For the text-containing cell, return its midpoint in (X, Y) coordinate format. 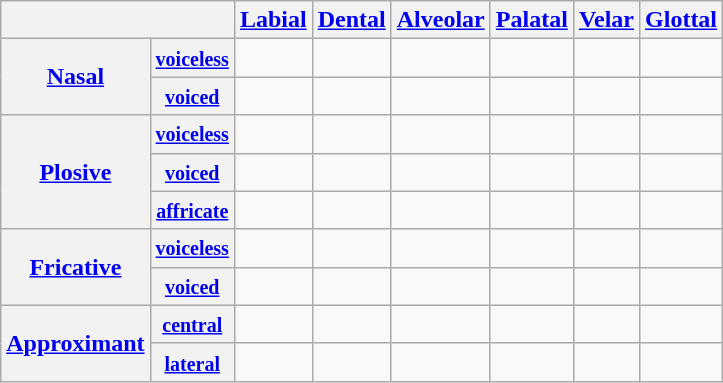
Alveolar (440, 20)
Approximant (76, 343)
lateral (192, 362)
Labial (273, 20)
Palatal (532, 20)
Nasal (76, 77)
Velar (606, 20)
Plosive (76, 172)
Glottal (682, 20)
central (192, 324)
affricate (192, 210)
Dental (352, 20)
Fricative (76, 267)
